Capture the cell that displays the provided text and extract its (X, Y) central coordinate. 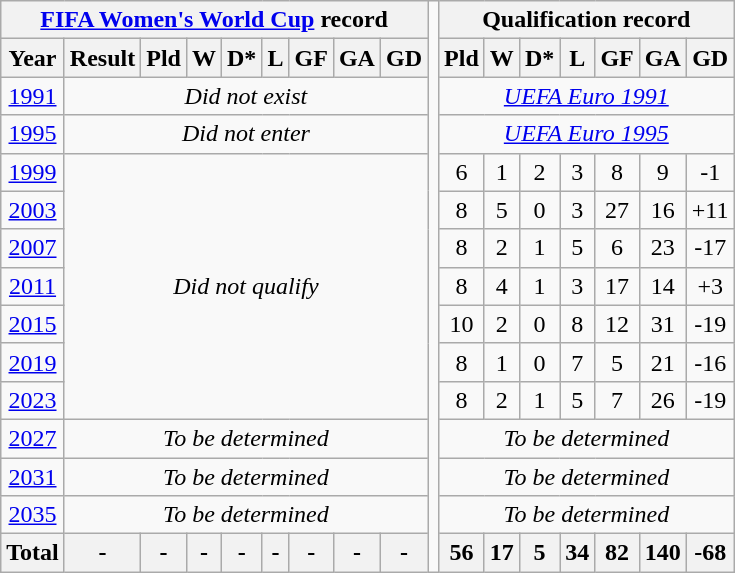
2031 (33, 477)
27 (617, 210)
Total (33, 553)
2035 (33, 515)
23 (662, 248)
1991 (33, 96)
Did not qualify (246, 286)
Year (33, 58)
+3 (710, 286)
1995 (33, 134)
10 (462, 324)
9 (662, 172)
2011 (33, 286)
UEFA Euro 1995 (586, 134)
14 (662, 286)
1999 (33, 172)
-17 (710, 248)
Did not enter (246, 134)
16 (662, 210)
+11 (710, 210)
FIFA Women's World Cup record (214, 20)
Qualification record (586, 20)
31 (662, 324)
56 (462, 553)
2015 (33, 324)
21 (662, 362)
-1 (710, 172)
2023 (33, 400)
140 (662, 553)
2007 (33, 248)
-68 (710, 553)
4 (502, 286)
-16 (710, 362)
12 (617, 324)
2027 (33, 438)
Did not exist (246, 96)
2019 (33, 362)
34 (578, 553)
UEFA Euro 1991 (586, 96)
26 (662, 400)
Result (102, 58)
2003 (33, 210)
82 (617, 553)
